Extract the [X, Y] coordinate from the center of the cell holding the provided text.  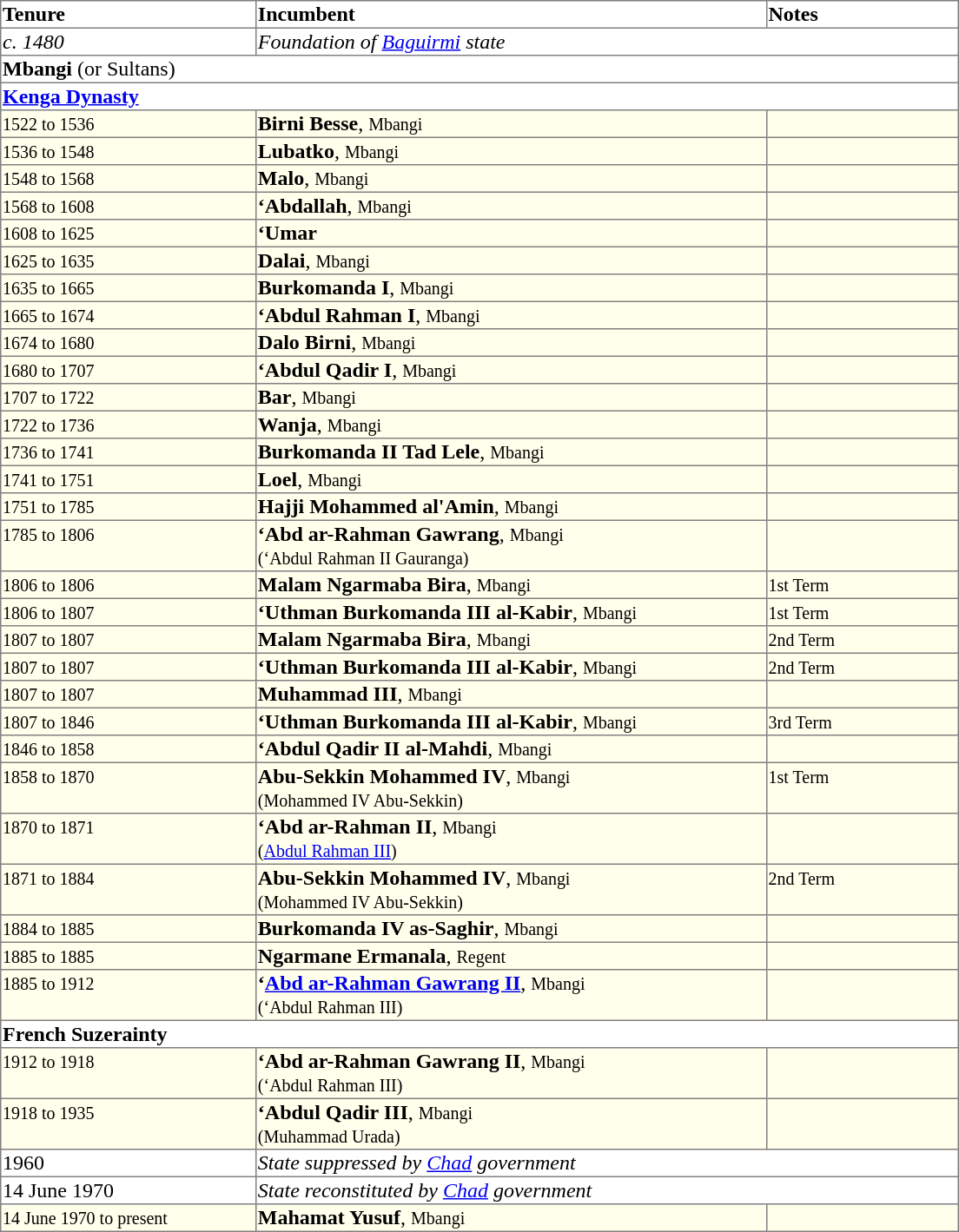
1736 to 1741 [129, 452]
‘Abdul Qadir II al-Mahdi, Mbangi [512, 749]
1608 to 1625 [129, 234]
Ngarmane Ermanala, Regent [512, 956]
c. 1480 [129, 42]
Burkomanda II Tad Lele, Mbangi [512, 452]
State reconstituted by Chad government [607, 1190]
‘Abdul Qadir I, Mbangi [512, 370]
1960 [129, 1163]
1806 to 1807 [129, 612]
14 June 1970 [129, 1190]
Burkomanda IV as-Saghir, Mbangi [512, 929]
1807 to 1846 [129, 721]
Incumbent [512, 15]
Malo, Mbangi [512, 179]
Dalo Birni, Mbangi [512, 343]
1870 to 1871 [129, 839]
Foundation of Baguirmi state [607, 42]
Dalai, Mbangi [512, 260]
Birni Besse, Mbangi [512, 124]
1918 to 1935 [129, 1123]
1635 to 1665 [129, 288]
1884 to 1885 [129, 929]
Lubatko, Mbangi [512, 151]
1785 to 1806 [129, 545]
1741 to 1751 [129, 479]
1625 to 1635 [129, 260]
1707 to 1722 [129, 398]
Hajji Mohammed al'Amin, Mbangi [512, 507]
1871 to 1884 [129, 889]
Bar, Mbangi [512, 398]
1858 to 1870 [129, 787]
3rd Term [862, 721]
1846 to 1858 [129, 749]
Muhammad III, Mbangi [512, 695]
1665 to 1674 [129, 315]
1885 to 1912 [129, 995]
Tenure [129, 15]
‘Abd ar-Rahman Gawrang, Mbangi (‘Abdul Rahman II Gauranga) [512, 545]
1674 to 1680 [129, 343]
1912 to 1918 [129, 1073]
1680 to 1707 [129, 370]
14 June 1970 to present [129, 1218]
Wanja, Mbangi [512, 425]
Burkomanda I, Mbangi [512, 288]
Mbangi (or Sultans) [479, 69]
‘Umar [512, 234]
1751 to 1785 [129, 507]
French Suzerainty [479, 1034]
‘Abdallah, Mbangi [512, 206]
Loel, Mbangi [512, 479]
‘Abd ar-Rahman II, Mbangi (Abdul Rahman III) [512, 839]
Kenga Dynasty [479, 96]
1522 to 1536 [129, 124]
Mahamat Yusuf, Mbangi [512, 1218]
1722 to 1736 [129, 425]
1806 to 1806 [129, 585]
1885 to 1885 [129, 956]
1548 to 1568 [129, 179]
1568 to 1608 [129, 206]
Notes [862, 15]
State suppressed by Chad government [607, 1163]
‘Abdul Qadir III, Mbangi (Muhammad Urada) [512, 1123]
1536 to 1548 [129, 151]
‘Abdul Rahman I, Mbangi [512, 315]
